From the cell containing the given text, extract its center point as (x, y) coordinate. 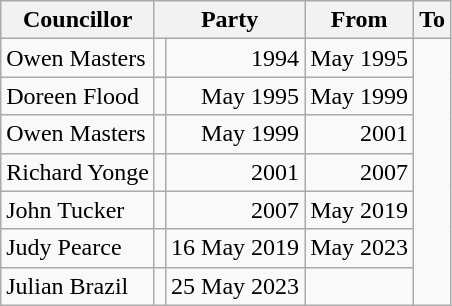
To (432, 20)
Doreen Flood (78, 96)
Judy Pearce (78, 248)
May 2019 (360, 210)
16 May 2019 (236, 248)
May 2023 (360, 248)
Party (229, 20)
Julian Brazil (78, 286)
John Tucker (78, 210)
1994 (236, 58)
Councillor (78, 20)
Richard Yonge (78, 172)
From (360, 20)
25 May 2023 (236, 286)
